Scan for the cell matching the given text and deliver its (X, Y) coordinate at center. 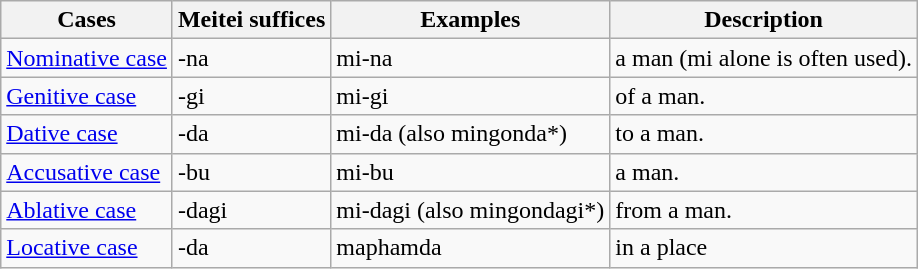
of a man. (764, 96)
mi-bu (470, 172)
-bu (251, 172)
Examples (470, 20)
a man (mi alone is often used). (764, 58)
-dagi (251, 210)
-gi (251, 96)
Ablative case (87, 210)
from a man. (764, 210)
to a man. (764, 134)
Dative case (87, 134)
Genitive case (87, 96)
Description (764, 20)
Nominative case (87, 58)
Accusative case (87, 172)
mi-gi (470, 96)
-na (251, 58)
Locative case (87, 248)
Meitei suffices (251, 20)
Cases (87, 20)
mi-na (470, 58)
a man. (764, 172)
in a place (764, 248)
mi-da (also mingonda*) (470, 134)
mi-dagi (also mingondagi*) (470, 210)
maphamda (470, 248)
